Capture the cell that displays the provided text and extract its (x, y) central coordinate. 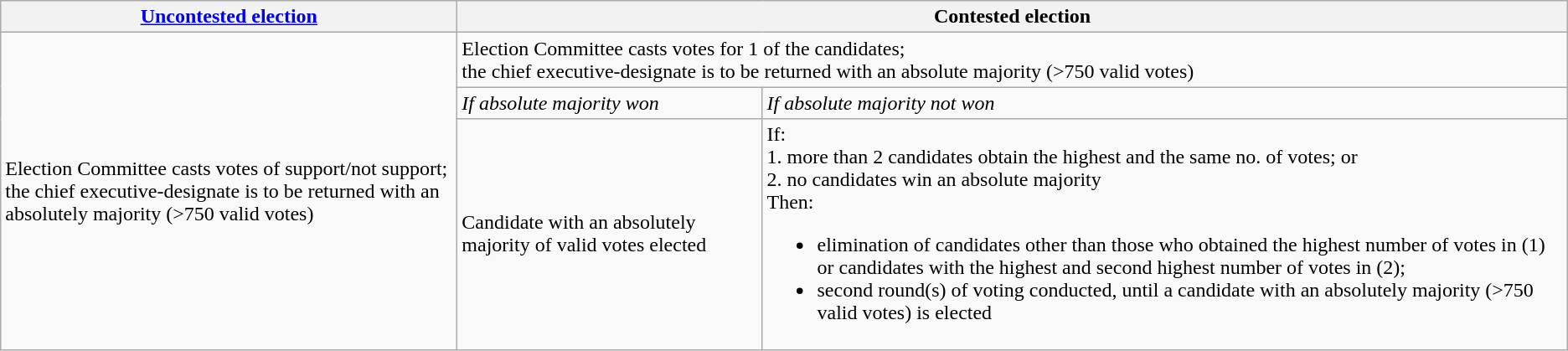
If absolute majority not won (1164, 103)
If absolute majority won (610, 103)
Contested election (1012, 17)
Election Committee casts votes for 1 of the candidates; the chief executive-designate is to be returned with an absolute majority (>750 valid votes) (1012, 60)
Candidate with an absolutely majority of valid votes elected (610, 235)
Election Committee casts votes of support/not support;the chief executive-designate is to be returned with an absolutely majority (>750 valid votes) (230, 191)
Uncontested election (230, 17)
